Return the (x, y) coordinate for the center point of the cell that contains the specified text.  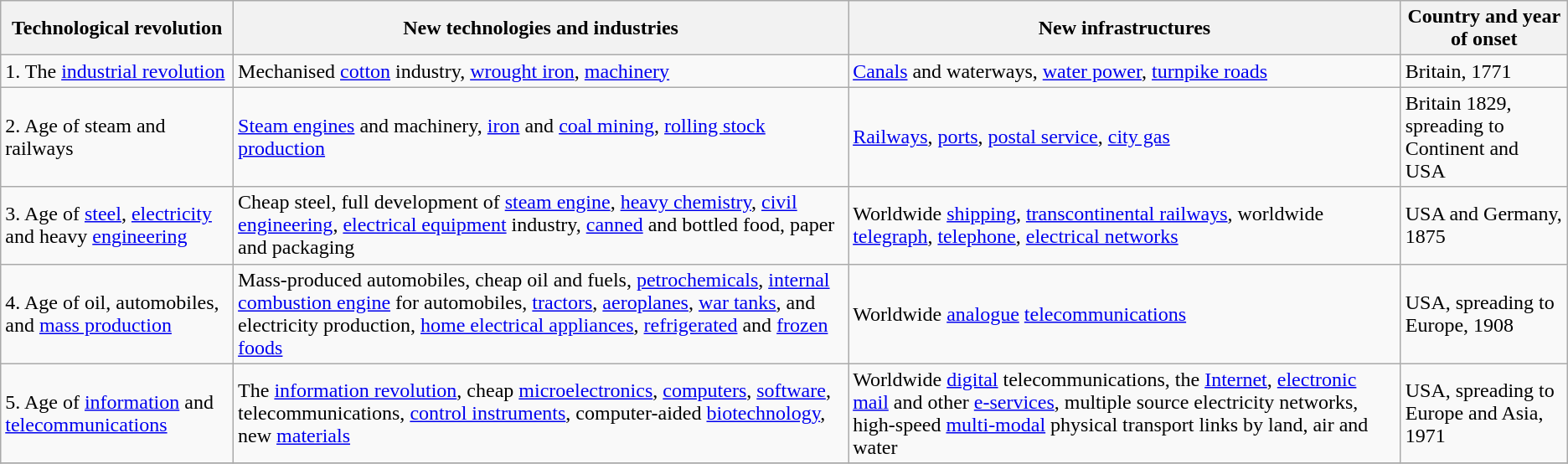
Canals and waterways, water power, turnpike roads (1125, 71)
5. Age of information and telecommunications (117, 414)
Worldwide analogue telecommunications (1125, 313)
Mechanised cotton industry, wrought iron, machinery (541, 71)
New infrastructures (1125, 28)
Steam engines and machinery, iron and coal mining, rolling stock production (541, 137)
4. Age of oil, automobiles, and mass production (117, 313)
Worldwide shipping, transcontinental railways, worldwide telegraph, telephone, electrical networks (1125, 225)
Britain 1829, spreading to Continent and USA (1484, 137)
1. The industrial revolution (117, 71)
Britain, 1771 (1484, 71)
2. Age of steam and railways (117, 137)
3. Age of steel, electricity and heavy engineering (117, 225)
New technologies and industries (541, 28)
USA and Germany, 1875 (1484, 225)
USA, spreading to Europe and Asia, 1971 (1484, 414)
Technological revolution (117, 28)
Country and year of onset (1484, 28)
Railways, ports, postal service, city gas (1125, 137)
USA, spreading to Europe, 1908 (1484, 313)
